Locate the cell with the specified text and output its [X, Y] center coordinate. 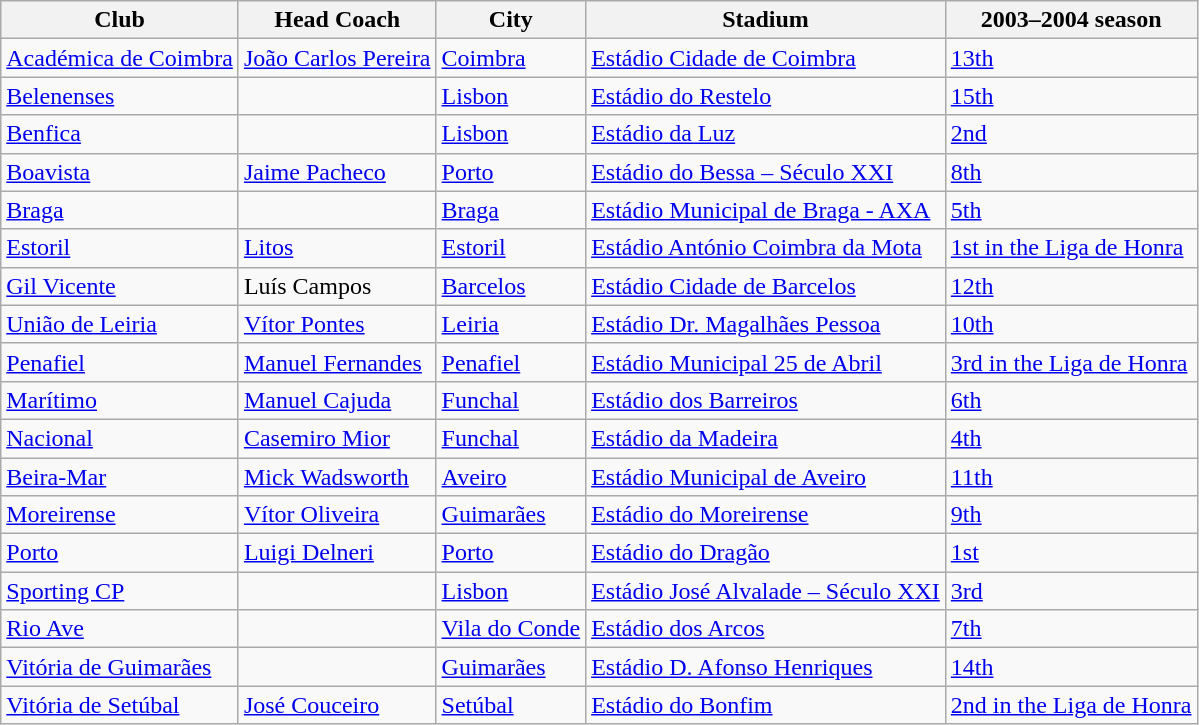
6th [1071, 400]
Stadium [766, 20]
11th [1071, 477]
Casemiro Mior [337, 438]
Boavista [120, 172]
2003–2004 season [1071, 20]
Estádio Municipal de Aveiro [766, 477]
Luís Campos [337, 286]
12th [1071, 286]
Estádio Municipal 25 de Abril [766, 362]
4th [1071, 438]
1st in the Liga de Honra [1071, 248]
Aveiro [511, 477]
Jaime Pacheco [337, 172]
Setúbal [511, 705]
Gil Vicente [120, 286]
Luigi Delneri [337, 553]
Estádio Cidade de Barcelos [766, 286]
Moreirense [120, 515]
José Couceiro [337, 705]
Club [120, 20]
8th [1071, 172]
Barcelos [511, 286]
13th [1071, 58]
Estádio do Moreirense [766, 515]
Nacional [120, 438]
Vila do Conde [511, 629]
2nd in the Liga de Honra [1071, 705]
Estádio D. Afonso Henriques [766, 667]
1st [1071, 553]
Benfica [120, 134]
Estádio dos Barreiros [766, 400]
9th [1071, 515]
Leiria [511, 324]
5th [1071, 210]
Coimbra [511, 58]
Manuel Cajuda [337, 400]
14th [1071, 667]
2nd [1071, 134]
Estádio do Restelo [766, 96]
Estádio do Bonfim [766, 705]
Estádio Municipal de Braga - AXA [766, 210]
Marítimo [120, 400]
Académica de Coimbra [120, 58]
Estádio Cidade de Coimbra [766, 58]
Estádio Dr. Magalhães Pessoa [766, 324]
15th [1071, 96]
3rd [1071, 591]
Head Coach [337, 20]
Estádio do Dragão [766, 553]
Sporting CP [120, 591]
Vítor Pontes [337, 324]
Estádio da Madeira [766, 438]
Beira-Mar [120, 477]
Vitória de Setúbal [120, 705]
União de Leiria [120, 324]
Litos [337, 248]
3rd in the Liga de Honra [1071, 362]
Estádio José Alvalade – Século XXI [766, 591]
Vitória de Guimarães [120, 667]
10th [1071, 324]
Vítor Oliveira [337, 515]
Estádio da Luz [766, 134]
Rio Ave [120, 629]
Estádio dos Arcos [766, 629]
City [511, 20]
João Carlos Pereira [337, 58]
Mick Wadsworth [337, 477]
Estádio do Bessa – Século XXI [766, 172]
Estádio António Coimbra da Mota [766, 248]
Manuel Fernandes [337, 362]
Belenenses [120, 96]
7th [1071, 629]
